Scan for the cell matching the given text and deliver its [x, y] coordinate at center. 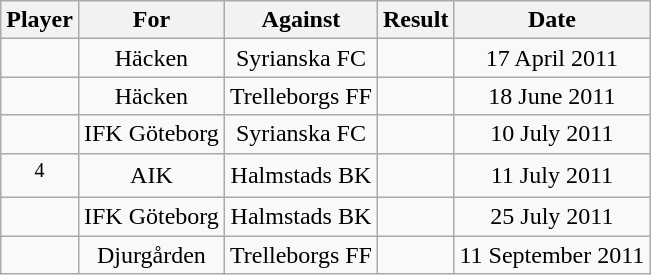
For [151, 20]
11 September 2011 [552, 255]
25 July 2011 [552, 217]
11 July 2011 [552, 176]
4 [40, 176]
Djurgården [151, 255]
18 June 2011 [552, 96]
Against [300, 20]
17 April 2011 [552, 58]
10 July 2011 [552, 134]
Date [552, 20]
AIK [151, 176]
Player [40, 20]
Result [416, 20]
